Pinpoint the cell where the given text exists, returning its (x, y) midpoint coordinate. 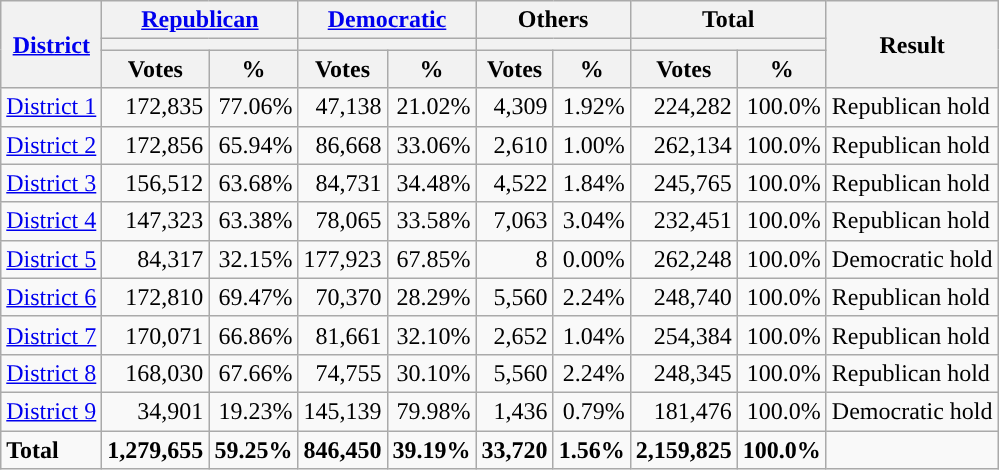
32.15% (254, 259)
District 4 (52, 221)
1.00% (592, 145)
39.19% (432, 449)
245,765 (684, 183)
172,810 (156, 297)
170,071 (156, 335)
1.56% (592, 449)
District 5 (52, 259)
81,661 (342, 335)
69.47% (254, 297)
District 2 (52, 145)
67.85% (432, 259)
147,323 (156, 221)
District 1 (52, 107)
Result (912, 44)
Democratic (387, 20)
67.66% (254, 373)
33.06% (432, 145)
74,755 (342, 373)
70,370 (342, 297)
34.48% (432, 183)
4,309 (514, 107)
1,279,655 (156, 449)
1.84% (592, 183)
145,139 (342, 411)
86,668 (342, 145)
4,522 (514, 183)
District 3 (52, 183)
254,384 (684, 335)
78,065 (342, 221)
District 7 (52, 335)
2,159,825 (684, 449)
84,317 (156, 259)
2,610 (514, 145)
63.68% (254, 183)
1.92% (592, 107)
21.02% (432, 107)
248,740 (684, 297)
262,248 (684, 259)
33,720 (514, 449)
79.98% (432, 411)
77.06% (254, 107)
1.04% (592, 335)
7,063 (514, 221)
District 8 (52, 373)
172,856 (156, 145)
224,282 (684, 107)
3.04% (592, 221)
28.29% (432, 297)
30.10% (432, 373)
181,476 (684, 411)
Republican (200, 20)
1,436 (514, 411)
172,835 (156, 107)
0.00% (592, 259)
66.86% (254, 335)
2,652 (514, 335)
0.79% (592, 411)
34,901 (156, 411)
8 (514, 259)
84,731 (342, 183)
177,923 (342, 259)
846,450 (342, 449)
District 9 (52, 411)
262,134 (684, 145)
63.38% (254, 221)
Others (553, 20)
District (52, 44)
District 6 (52, 297)
59.25% (254, 449)
65.94% (254, 145)
33.58% (432, 221)
19.23% (254, 411)
32.10% (432, 335)
248,345 (684, 373)
168,030 (156, 373)
47,138 (342, 107)
232,451 (684, 221)
156,512 (156, 183)
